Return the (x, y) coordinate for the center point of the cell that contains the specified text.  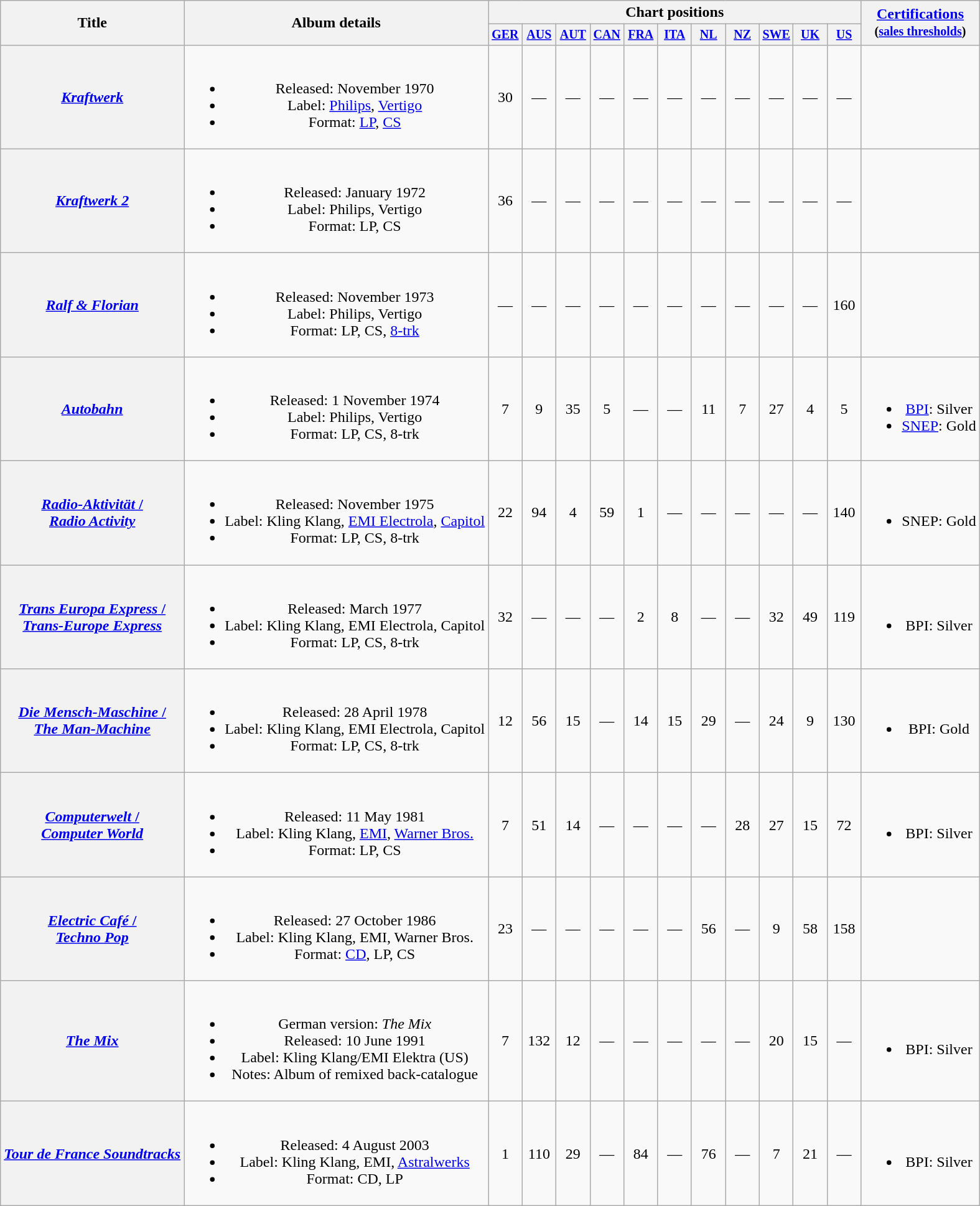
Title (92, 23)
UK (810, 35)
24 (776, 721)
Released: 1 November 1974Label: Philips, VertigoFormat: LP, CS, 8-trk (336, 408)
Released: November 1975Label: Kling Klang, EMI Electrola, CapitolFormat: LP, CS, 8-trk (336, 513)
130 (844, 721)
Computerwelt /Computer World (92, 825)
Released: 28 April 1978Label: Kling Klang, EMI Electrola, CapitolFormat: LP, CS, 8-trk (336, 721)
30 (505, 97)
BPI: Gold (920, 721)
Released: 27 October 1986Label: Kling Klang, EMI, Warner Bros.Format: CD, LP, CS (336, 928)
NL (708, 35)
Released: March 1977Label: Kling Klang, EMI Electrola, CapitolFormat: LP, CS, 8-trk (336, 617)
Trans Europa Express /Trans-Europe Express (92, 617)
22 (505, 513)
Radio-Aktivität / Radio Activity (92, 513)
Released: November 1973Label: Philips, VertigoFormat: LP, CS, 8-trk (336, 305)
FRA (641, 35)
59 (607, 513)
Released: 4 August 2003Label: Kling Klang, EMI, AstralwerksFormat: CD, LP (336, 1154)
Autobahn (92, 408)
28 (742, 825)
132 (539, 1041)
The Mix (92, 1041)
35 (573, 408)
158 (844, 928)
Ralf & Florian (92, 305)
Electric Café /Techno Pop (92, 928)
Chart positions (674, 12)
US (844, 35)
49 (810, 617)
Released: November 1970Label: Philips, VertigoFormat: LP, CS (336, 97)
51 (539, 825)
Die Mensch-Maschine /The Man-Machine (92, 721)
119 (844, 617)
ITA (674, 35)
36 (505, 200)
23 (505, 928)
CAN (607, 35)
21 (810, 1154)
Tour de France Soundtracks (92, 1154)
140 (844, 513)
58 (810, 928)
Certifications(sales thresholds) (920, 23)
SWE (776, 35)
German version: The MixReleased: 10 June 1991Label: Kling Klang/EMI Elektra (US)Notes: Album of remixed back-catalogue (336, 1041)
84 (641, 1154)
Released: January 1972Label: Philips, VertigoFormat: LP, CS (336, 200)
8 (674, 617)
11 (708, 408)
AUT (573, 35)
BPI: SilverSNEP: Gold (920, 408)
Kraftwerk (92, 97)
110 (539, 1154)
2 (641, 617)
NZ (742, 35)
20 (776, 1041)
GER (505, 35)
72 (844, 825)
Album details (336, 23)
Released: 11 May 1981Label: Kling Klang, EMI, Warner Bros.Format: LP, CS (336, 825)
Kraftwerk 2 (92, 200)
160 (844, 305)
SNEP: Gold (920, 513)
76 (708, 1154)
94 (539, 513)
AUS (539, 35)
